Search for the cell housing the specified text and yield its [X, Y] center coordinate. 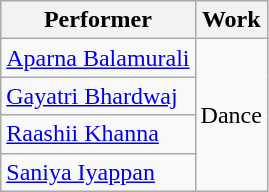
Aparna Balamurali [98, 58]
Raashii Khanna [98, 134]
Saniya Iyappan [98, 172]
Performer [98, 20]
Gayatri Bhardwaj [98, 96]
Dance [231, 115]
Work [231, 20]
